Return the [x, y] coordinate for the center point of the cell that contains the specified text.  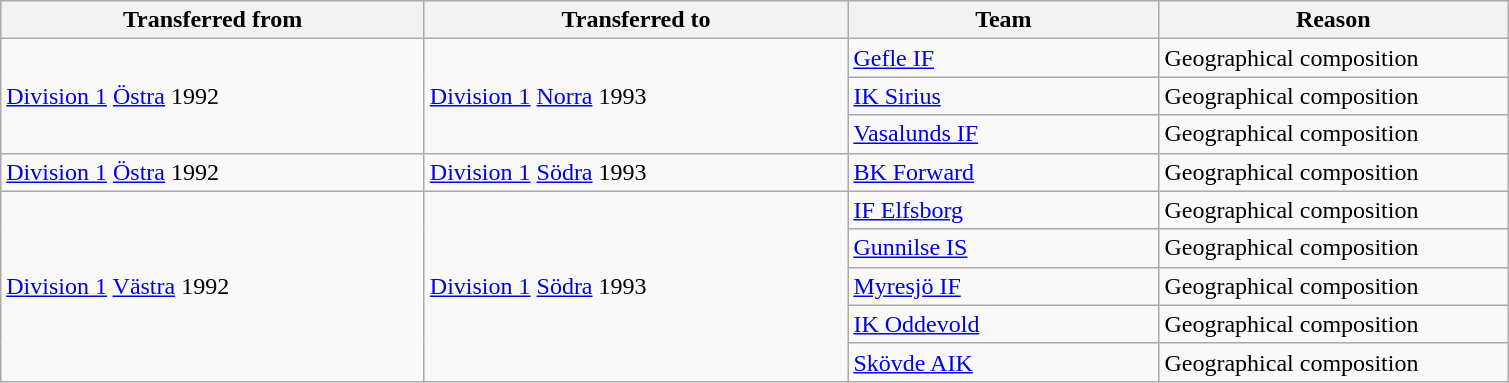
Team [1004, 20]
Gunnilse IS [1004, 248]
Division 1 Norra 1993 [636, 96]
Gefle IF [1004, 58]
Vasalunds IF [1004, 134]
Skövde AIK [1004, 362]
Transferred from [213, 20]
IK Oddevold [1004, 324]
IF Elfsborg [1004, 210]
Myresjö IF [1004, 286]
Transferred to [636, 20]
Reason [1334, 20]
IK Sirius [1004, 96]
Division 1 Västra 1992 [213, 286]
BK Forward [1004, 172]
